Pinpoint the cell where the given text exists, returning its [X, Y] midpoint coordinate. 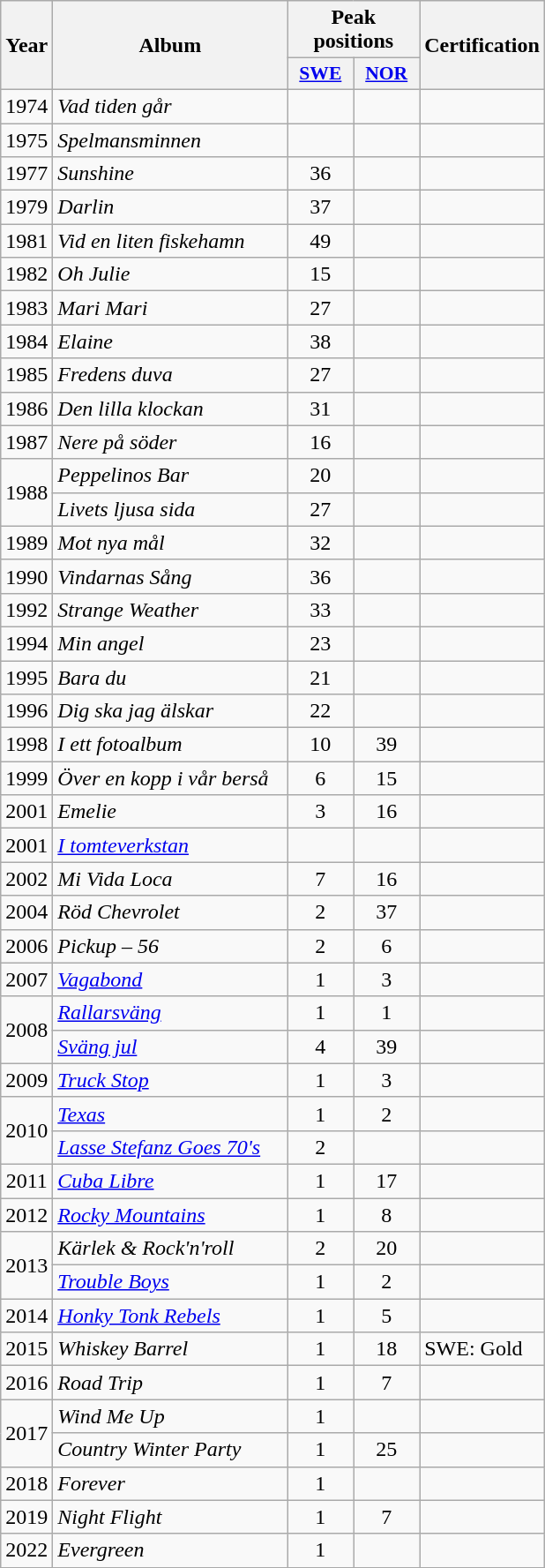
4 [321, 1047]
Dig ska jag älskar [170, 711]
8 [386, 1215]
Kärlek & Rock'n'roll [170, 1249]
5 [386, 1316]
Certification [482, 46]
Album [170, 46]
21 [321, 677]
2015 [26, 1349]
Rocky Mountains [170, 1215]
2017 [26, 1433]
2006 [26, 946]
Vid en liten fiskehamn [170, 241]
1981 [26, 241]
10 [321, 745]
38 [321, 341]
2013 [26, 1265]
Rallarsväng [170, 1013]
25 [386, 1450]
2010 [26, 1130]
1986 [26, 409]
32 [321, 543]
Darlin [170, 207]
Elaine [170, 341]
Road Trip [170, 1383]
17 [386, 1181]
1983 [26, 308]
2011 [26, 1181]
1987 [26, 442]
Sväng jul [170, 1047]
Cuba Libre [170, 1181]
2007 [26, 979]
SWE [321, 74]
Trouble Boys [170, 1282]
2014 [26, 1316]
Spelmansminnen [170, 140]
2012 [26, 1215]
49 [321, 241]
1996 [26, 711]
Truck Stop [170, 1080]
22 [321, 711]
1979 [26, 207]
Min angel [170, 643]
2004 [26, 912]
Vagabond [170, 979]
1988 [26, 492]
Texas [170, 1114]
Night Flight [170, 1517]
18 [386, 1349]
2008 [26, 1030]
NOR [386, 74]
Country Winter Party [170, 1450]
I ett fotoalbum [170, 745]
SWE: Gold [482, 1349]
Mot nya mål [170, 543]
Honky Tonk Rebels [170, 1316]
Vad tiden går [170, 106]
Peppelinos Bar [170, 476]
Nere på söder [170, 442]
Peak positions [354, 30]
2022 [26, 1550]
1994 [26, 643]
1990 [26, 576]
23 [321, 643]
Livets ljusa sida [170, 509]
1998 [26, 745]
Year [26, 46]
Whiskey Barrel [170, 1349]
Forever [170, 1483]
Bara du [170, 677]
Lasse Stefanz Goes 70's [170, 1147]
Den lilla klockan [170, 409]
Sunshine [170, 174]
2009 [26, 1080]
1999 [26, 778]
1975 [26, 140]
Strange Weather [170, 610]
Emelie [170, 812]
1974 [26, 106]
Mari Mari [170, 308]
1984 [26, 341]
2018 [26, 1483]
Wind Me Up [170, 1416]
1989 [26, 543]
Pickup – 56 [170, 946]
Röd Chevrolet [170, 912]
2016 [26, 1383]
2019 [26, 1517]
Vindarnas Sång [170, 576]
1982 [26, 274]
I tomteverkstan [170, 845]
1992 [26, 610]
Evergreen [170, 1550]
Oh Julie [170, 274]
Mi Vida Loca [170, 879]
1985 [26, 375]
33 [321, 610]
Fredens duva [170, 375]
Över en kopp i vår berså [170, 778]
2002 [26, 879]
1995 [26, 677]
1977 [26, 174]
31 [321, 409]
